Identify which cell holds the provided text, then report its [X, Y] central coordinate. 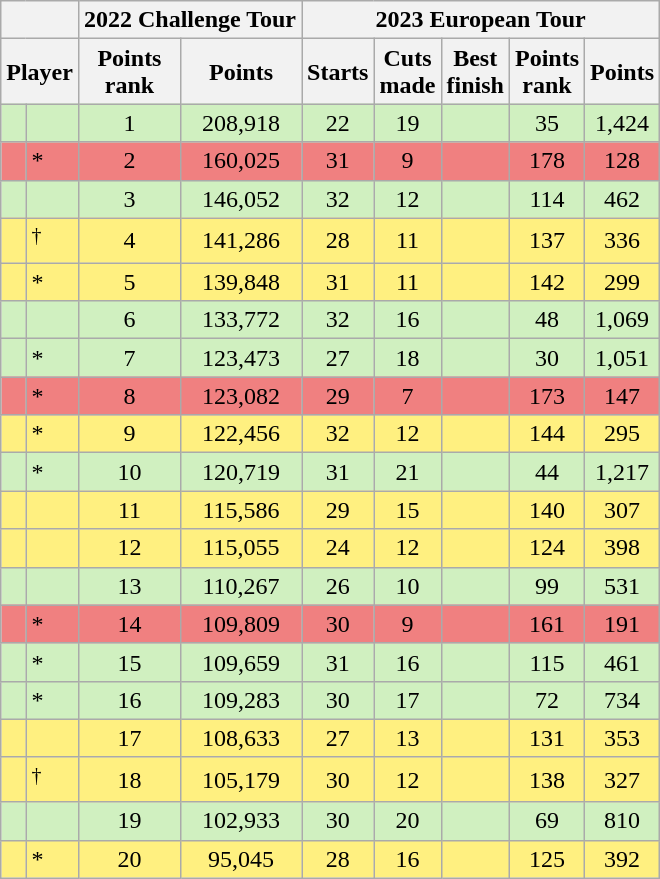
131 [546, 738]
128 [622, 161]
1,069 [622, 320]
6 [129, 320]
140 [546, 510]
133,772 [240, 320]
160,025 [240, 161]
734 [622, 700]
2022 Challenge Tour [190, 20]
5 [129, 282]
95,045 [240, 859]
392 [622, 859]
398 [622, 548]
1,424 [622, 123]
1,051 [622, 358]
144 [546, 434]
173 [546, 396]
336 [622, 240]
531 [622, 586]
146,052 [240, 199]
35 [546, 123]
109,809 [240, 624]
142 [546, 282]
461 [622, 662]
123,082 [240, 396]
147 [622, 396]
26 [338, 586]
353 [622, 738]
122,456 [240, 434]
810 [622, 821]
2023 European Tour [481, 20]
3 [129, 199]
120,719 [240, 472]
462 [622, 199]
295 [622, 434]
Bestfinish [475, 72]
115 [546, 662]
1 [129, 123]
123,473 [240, 358]
139,848 [240, 282]
24 [338, 548]
44 [546, 472]
141,286 [240, 240]
108,633 [240, 738]
Player [40, 72]
2 [129, 161]
Cutsmade [408, 72]
125 [546, 859]
8 [129, 396]
21 [408, 472]
115,055 [240, 548]
208,918 [240, 123]
115,586 [240, 510]
137 [546, 240]
124 [546, 548]
14 [129, 624]
102,933 [240, 821]
161 [546, 624]
109,659 [240, 662]
327 [622, 780]
1,217 [622, 472]
114 [546, 199]
Starts [338, 72]
48 [546, 320]
22 [338, 123]
299 [622, 282]
99 [546, 586]
307 [622, 510]
72 [546, 700]
109,283 [240, 700]
4 [129, 240]
178 [546, 161]
191 [622, 624]
69 [546, 821]
138 [546, 780]
110,267 [240, 586]
105,179 [240, 780]
